Pinpoint the cell where the given text exists, returning its (x, y) midpoint coordinate. 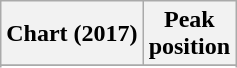
Chart (2017) (72, 34)
Peak position (189, 34)
